Determine the [X, Y] coordinate at the center of the cell enclosing the given text.  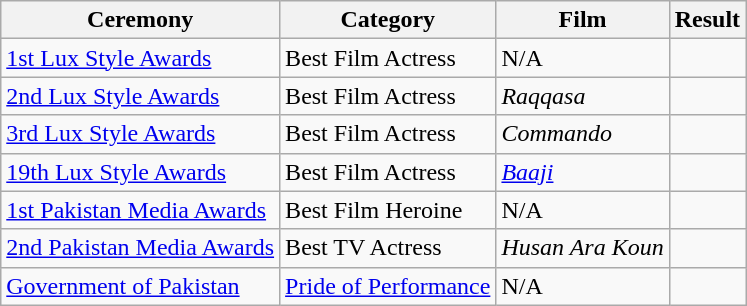
Best TV Actress [388, 248]
Ceremony [140, 20]
1st Lux Style Awards [140, 58]
3rd Lux Style Awards [140, 134]
Husan Ara Koun [582, 248]
Pride of Performance [388, 286]
Government of Pakistan [140, 286]
Result [707, 20]
Best Film Heroine [388, 210]
Film [582, 20]
2nd Pakistan Media Awards [140, 248]
2nd Lux Style Awards [140, 96]
19th Lux Style Awards [140, 172]
Commando [582, 134]
Raqqasa [582, 96]
1st Pakistan Media Awards [140, 210]
Baaji [582, 172]
Category [388, 20]
